Determine the [X, Y] coordinate at the center of the cell enclosing the given text.  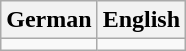
German [49, 20]
English [141, 20]
